Find where the given text appears and provide that cell's center as (X, Y) coordinate. 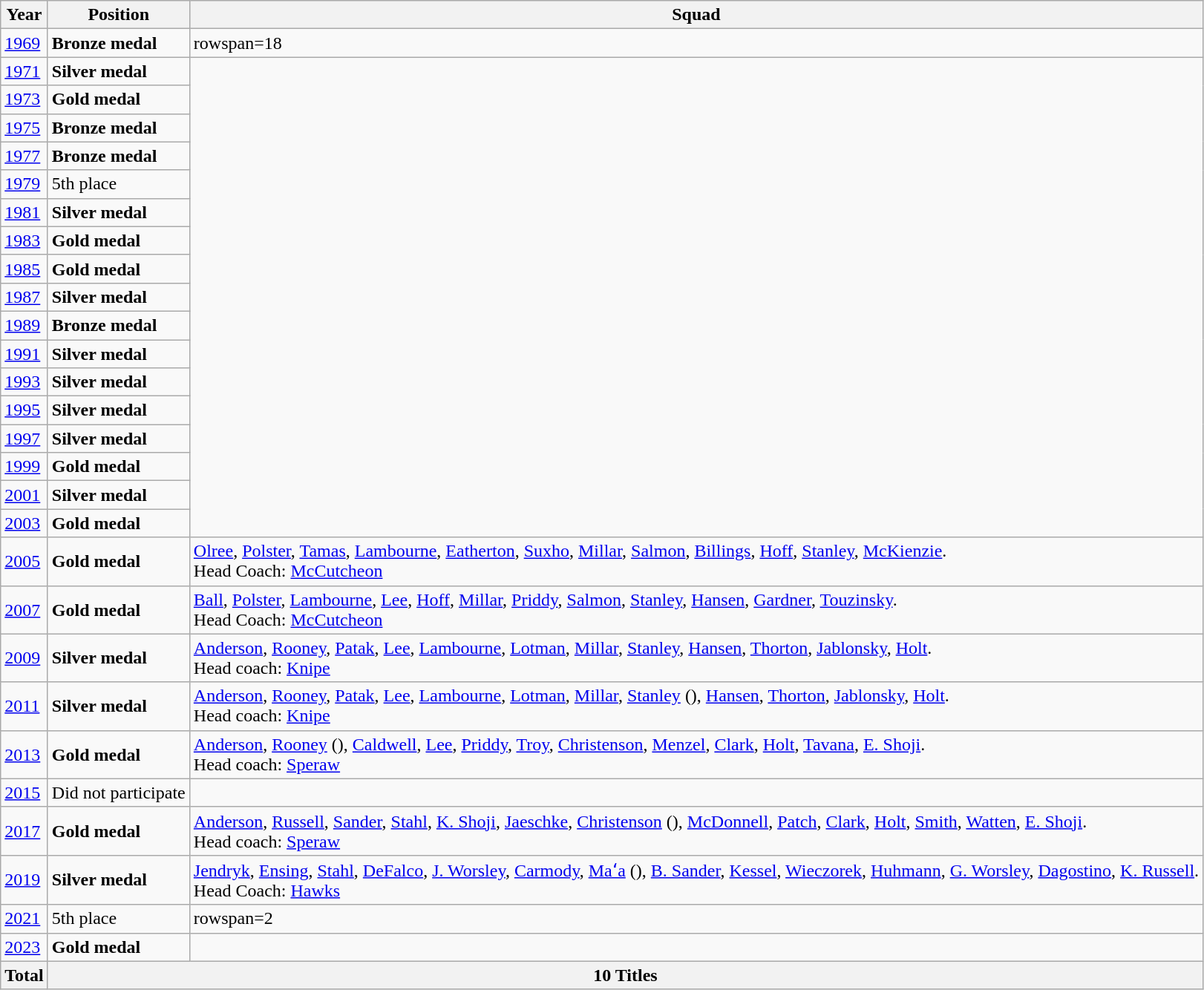
2011 (24, 707)
2005 (24, 561)
1993 (24, 382)
rowspan=18 (696, 43)
Position (119, 15)
1973 (24, 99)
Squad (696, 15)
1997 (24, 439)
1979 (24, 184)
2019 (24, 880)
10 Titles (625, 975)
rowspan=2 (696, 919)
Ball, Polster, Lambourne, Lee, Hoff, Millar, Priddy, Salmon, Stanley, Hansen, Gardner, Touzinsky. Head Coach: McCutcheon (696, 610)
1975 (24, 128)
2001 (24, 495)
1971 (24, 71)
1989 (24, 325)
2021 (24, 919)
Anderson, Rooney (), Caldwell, Lee, Priddy, Troy, Christenson, Menzel, Clark, Holt, Tavana, E. Shoji. Head coach: Speraw (696, 754)
2003 (24, 523)
2013 (24, 754)
1999 (24, 467)
1987 (24, 297)
2017 (24, 831)
2015 (24, 793)
Anderson, Russell, Sander, Stahl, K. Shoji, Jaeschke, Christenson (), McDonnell, Patch, Clark, Holt, Smith, Watten, E. Shoji. Head coach: Speraw (696, 831)
Year (24, 15)
2009 (24, 658)
Olree, Polster, Tamas, Lambourne, Eatherton, Suxho, Millar, Salmon, Billings, Hoff, Stanley, McKienzie. Head Coach: McCutcheon (696, 561)
Did not participate (119, 793)
1985 (24, 269)
1991 (24, 354)
1983 (24, 240)
Anderson, Rooney, Patak, Lee, Lambourne, Lotman, Millar, Stanley (), Hansen, Thorton, Jablonsky, Holt. Head coach: Knipe (696, 707)
2023 (24, 947)
1977 (24, 156)
Anderson, Rooney, Patak, Lee, Lambourne, Lotman, Millar, Stanley, Hansen, Thorton, Jablonsky, Holt. Head coach: Knipe (696, 658)
1995 (24, 410)
1969 (24, 43)
Total (24, 975)
2007 (24, 610)
1981 (24, 212)
